Identify which cell holds the provided text, then report its (x, y) central coordinate. 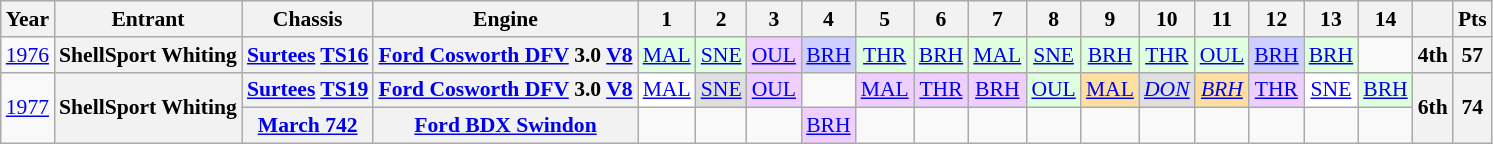
3 (774, 19)
11 (1222, 19)
6th (1433, 108)
8 (1053, 19)
Pts (1472, 19)
9 (1110, 19)
Engine (505, 19)
Chassis (308, 19)
7 (997, 19)
12 (1276, 19)
Surtees TS16 (308, 55)
Surtees TS19 (308, 90)
March 742 (308, 126)
74 (1472, 108)
5 (885, 19)
14 (1386, 19)
DON (1167, 90)
10 (1167, 19)
1976 (28, 55)
Ford BDX Swindon (505, 126)
57 (1472, 55)
1 (667, 19)
1977 (28, 108)
6 (942, 19)
Entrant (148, 19)
2 (722, 19)
13 (1332, 19)
4th (1433, 55)
Year (28, 19)
4 (828, 19)
